Capture the cell that displays the provided text and extract its [X, Y] central coordinate. 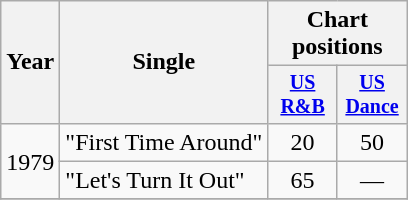
USR&B [302, 94]
65 [302, 180]
"First Time Around" [164, 142]
20 [302, 142]
1979 [30, 161]
USDance [372, 94]
Single [164, 62]
Chart positions [338, 34]
Year [30, 62]
"Let's Turn It Out" [164, 180]
— [372, 180]
50 [372, 142]
